Scan for the cell matching the given text and deliver its [x, y] coordinate at center. 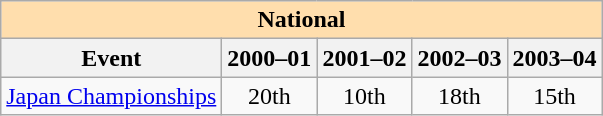
2002–03 [460, 58]
National [302, 20]
Japan Championships [112, 96]
20th [270, 96]
2003–04 [554, 58]
Event [112, 58]
15th [554, 96]
18th [460, 96]
10th [364, 96]
2000–01 [270, 58]
2001–02 [364, 58]
